From the cell containing the given text, extract its center point as [X, Y] coordinate. 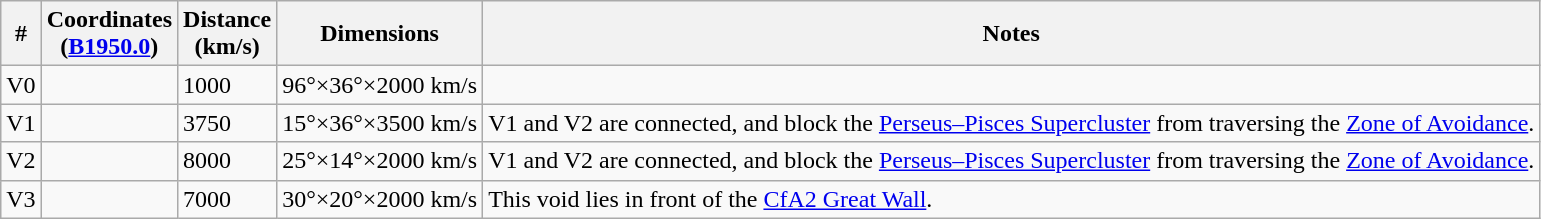
25°×14°×2000 km/s [380, 161]
V1 [21, 123]
V3 [21, 199]
Coordinates (B1950.0) [109, 34]
1000 [228, 85]
Distance (km/s) [228, 34]
This void lies in front of the CfA2 Great Wall. [1012, 199]
Notes [1012, 34]
V2 [21, 161]
7000 [228, 199]
# [21, 34]
V0 [21, 85]
Dimensions [380, 34]
30°×20°×2000 km/s [380, 199]
96°×36°×2000 km/s [380, 85]
15°×36°×3500 km/s [380, 123]
8000 [228, 161]
3750 [228, 123]
